From the cell containing the given text, extract its center point as (x, y) coordinate. 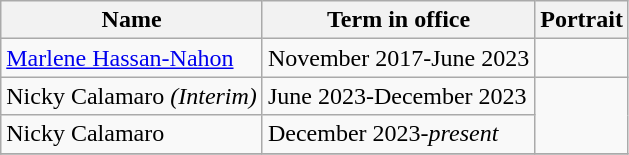
November 2017-June 2023 (398, 58)
Nicky Calamaro (132, 134)
Portrait (582, 20)
June 2023-December 2023 (398, 96)
Marlene Hassan-Nahon (132, 58)
December 2023-present (398, 134)
Term in office (398, 20)
Nicky Calamaro (Interim) (132, 96)
Name (132, 20)
